Detect which cell encompasses the target text, then output its (X, Y) center coordinate. 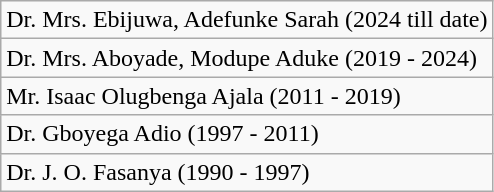
Dr. Mrs. Aboyade, Modupe Aduke (2019 - 2024) (247, 58)
Dr. Gboyega Adio (1997 - 2011) (247, 134)
Mr. Isaac Olugbenga Ajala (2011 - 2019) (247, 96)
Dr. J. O. Fasanya (1990 - 1997) (247, 172)
Dr. Mrs. Ebijuwa, Adefunke Sarah (2024 till date) (247, 20)
